Locate the cell with the specified text and output its [X, Y] center coordinate. 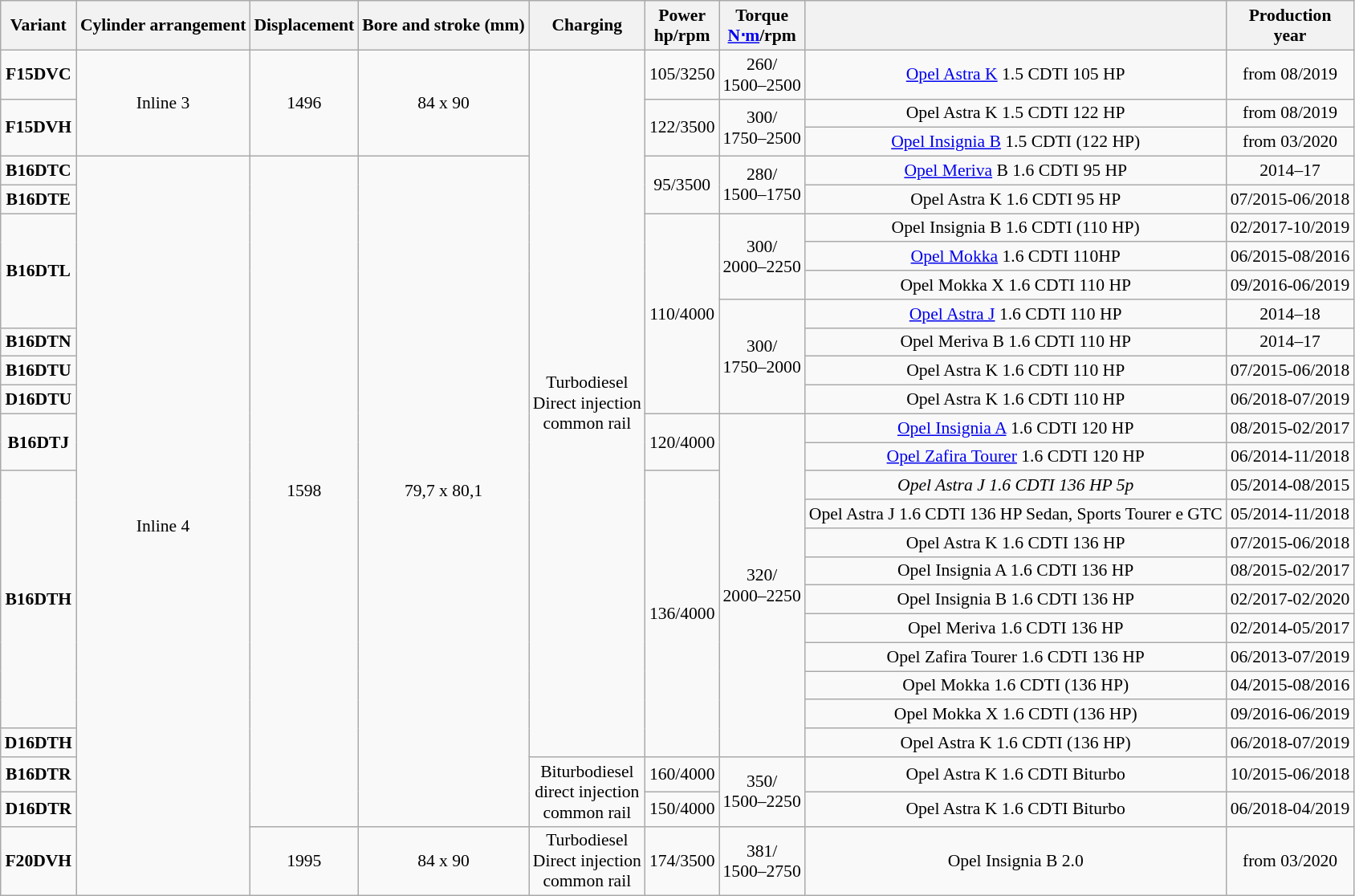
06/2013-07/2019 [1291, 657]
105/3250 [682, 74]
Opel Astra J 1.6 CDTI 136 HP 5p [1016, 486]
B16DTC [39, 171]
136/4000 [682, 614]
Opel Meriva B 1.6 CDTI 110 HP [1016, 342]
381/1500–2750 [763, 861]
02/2014-05/2017 [1291, 629]
B16DTR [39, 774]
280/1500–1750 [763, 185]
320/2000–2250 [763, 585]
Opel Astra J 1.6 CDTI 136 HP Sedan, Sports Tourer e GTC [1016, 514]
02/2017-02/2020 [1291, 600]
B16DTN [39, 342]
150/4000 [682, 809]
Opel Astra K 1.6 CDTI 95 HP [1016, 199]
95/3500 [682, 185]
10/2015-06/2018 [1291, 774]
Opel Insignia B 1.6 CDTI (110 HP) [1016, 228]
174/3500 [682, 861]
1598 [303, 491]
Opel Meriva 1.6 CDTI 136 HP [1016, 629]
06/2018-04/2019 [1291, 809]
D16DTU [39, 400]
Opel Meriva B 1.6 CDTI 95 HP [1016, 171]
Opel Astra K 1.6 CDTI 136 HP [1016, 543]
F15DVH [39, 127]
02/2017-10/2019 [1291, 228]
260/1500–2500 [763, 74]
Productionyear [1291, 26]
Biturbodieseldirect injectioncommon rail [588, 792]
05/2014-08/2015 [1291, 486]
300/2000–2250 [763, 257]
Opel Insignia A 1.6 CDTI 136 HP [1016, 571]
79,7 x 80,1 [443, 491]
Power hp/rpm [682, 26]
1995 [303, 861]
Opel Insignia B 2.0 [1016, 861]
04/2015-08/2016 [1291, 686]
05/2014-11/2018 [1291, 514]
Opel Mokka X 1.6 CDTI 110 HP [1016, 285]
Inline 3 [164, 103]
B16DTH [39, 601]
Opel Zafira Tourer 1.6 CDTI 120 HP [1016, 457]
TorqueN⋅m/rpm [763, 26]
110/4000 [682, 313]
Opel Mokka 1.6 CDTI (136 HP) [1016, 686]
160/4000 [682, 774]
Opel Astra J 1.6 CDTI 110 HP [1016, 314]
Opel Astra K 1.5 CDTI 105 HP [1016, 74]
B16DTU [39, 371]
2014–18 [1291, 314]
Charging [588, 26]
F15DVC [39, 74]
06/2014-11/2018 [1291, 457]
Opel Astra K 1.5 CDTI 122 HP [1016, 113]
F20DVH [39, 861]
Opel Astra K 1.6 CDTI (136 HP) [1016, 743]
Opel Mokka X 1.6 CDTI (136 HP) [1016, 715]
Variant [39, 26]
B16DTJ [39, 442]
B16DTE [39, 199]
Opel Insignia A 1.6 CDTI 120 HP [1016, 428]
Bore and stroke (mm) [443, 26]
Opel Insignia B 1.6 CDTI 136 HP [1016, 600]
300/1750–2000 [763, 356]
Cylinder arrangement [164, 26]
Opel Zafira Tourer 1.6 CDTI 136 HP [1016, 657]
D16DTH [39, 743]
06/2015-08/2016 [1291, 257]
1496 [303, 103]
B16DTL [39, 271]
300/1750–2500 [763, 127]
122/3500 [682, 127]
Inline 4 [164, 527]
Displacement [303, 26]
120/4000 [682, 442]
D16DTR [39, 809]
Opel Insignia B 1.5 CDTI (122 HP) [1016, 142]
350/1500–2250 [763, 792]
Opel Mokka 1.6 CDTI 110HP [1016, 257]
